Locate the cell with the specified text and output its [x, y] center coordinate. 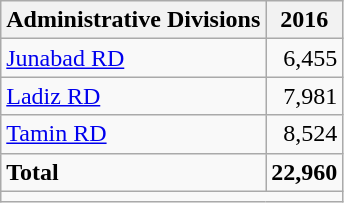
7,981 [304, 96]
Tamin RD [134, 134]
Total [134, 172]
Ladiz RD [134, 96]
Junabad RD [134, 58]
6,455 [304, 58]
Administrative Divisions [134, 20]
22,960 [304, 172]
2016 [304, 20]
8,524 [304, 134]
